Extract the [X, Y] coordinate from the center of the cell holding the provided text.  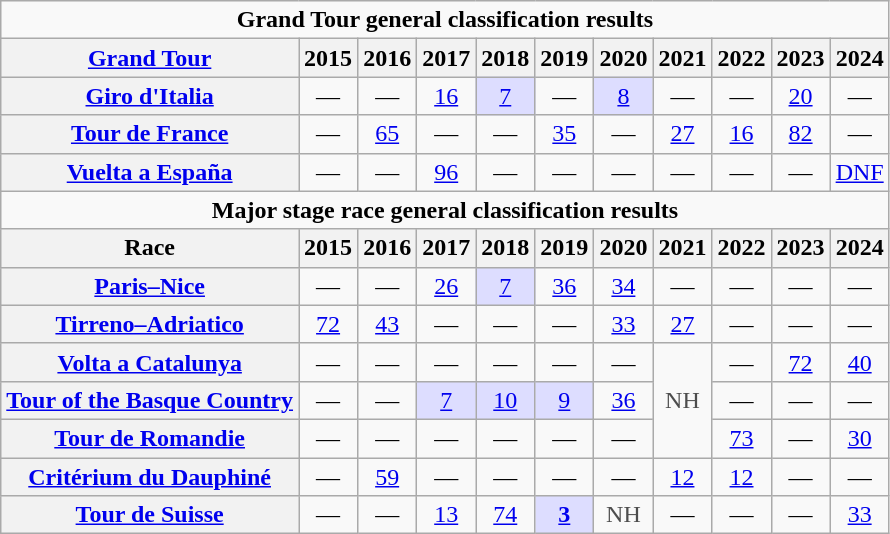
8 [624, 96]
35 [564, 134]
Grand Tour general classification results [445, 20]
82 [800, 134]
30 [860, 438]
Tour de France [150, 134]
34 [624, 286]
Vuelta a España [150, 172]
20 [800, 96]
Grand Tour [150, 58]
65 [388, 134]
Race [150, 248]
10 [506, 400]
Tour of the Basque Country [150, 400]
13 [446, 515]
Paris–Nice [150, 286]
96 [446, 172]
DNF [860, 172]
74 [506, 515]
9 [564, 400]
Major stage race general classification results [445, 210]
40 [860, 362]
Critérium du Dauphiné [150, 477]
Giro d'Italia [150, 96]
73 [742, 438]
Volta a Catalunya [150, 362]
Tour de Romandie [150, 438]
26 [446, 286]
3 [564, 515]
Tour de Suisse [150, 515]
59 [388, 477]
Tirreno–Adriatico [150, 324]
43 [388, 324]
